Return the (X, Y) coordinate for the center point of the cell that contains the specified text.  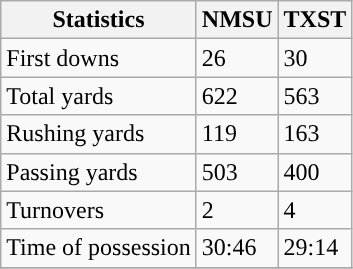
First downs (99, 58)
TXST (315, 20)
119 (237, 134)
Total yards (99, 96)
563 (315, 96)
26 (237, 58)
Turnovers (99, 210)
503 (237, 172)
29:14 (315, 248)
Rushing yards (99, 134)
2 (237, 210)
622 (237, 96)
400 (315, 172)
30 (315, 58)
NMSU (237, 20)
Time of possession (99, 248)
Statistics (99, 20)
Passing yards (99, 172)
163 (315, 134)
30:46 (237, 248)
4 (315, 210)
